Search for the cell housing the specified text and yield its (X, Y) center coordinate. 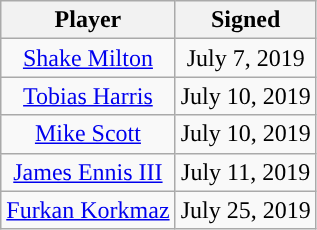
Player (88, 20)
Tobias Harris (88, 96)
Furkan Korkmaz (88, 210)
Shake Milton (88, 58)
July 25, 2019 (246, 210)
July 7, 2019 (246, 58)
James Ennis III (88, 172)
July 11, 2019 (246, 172)
Signed (246, 20)
Mike Scott (88, 134)
